Scan for the cell matching the given text and deliver its (x, y) coordinate at center. 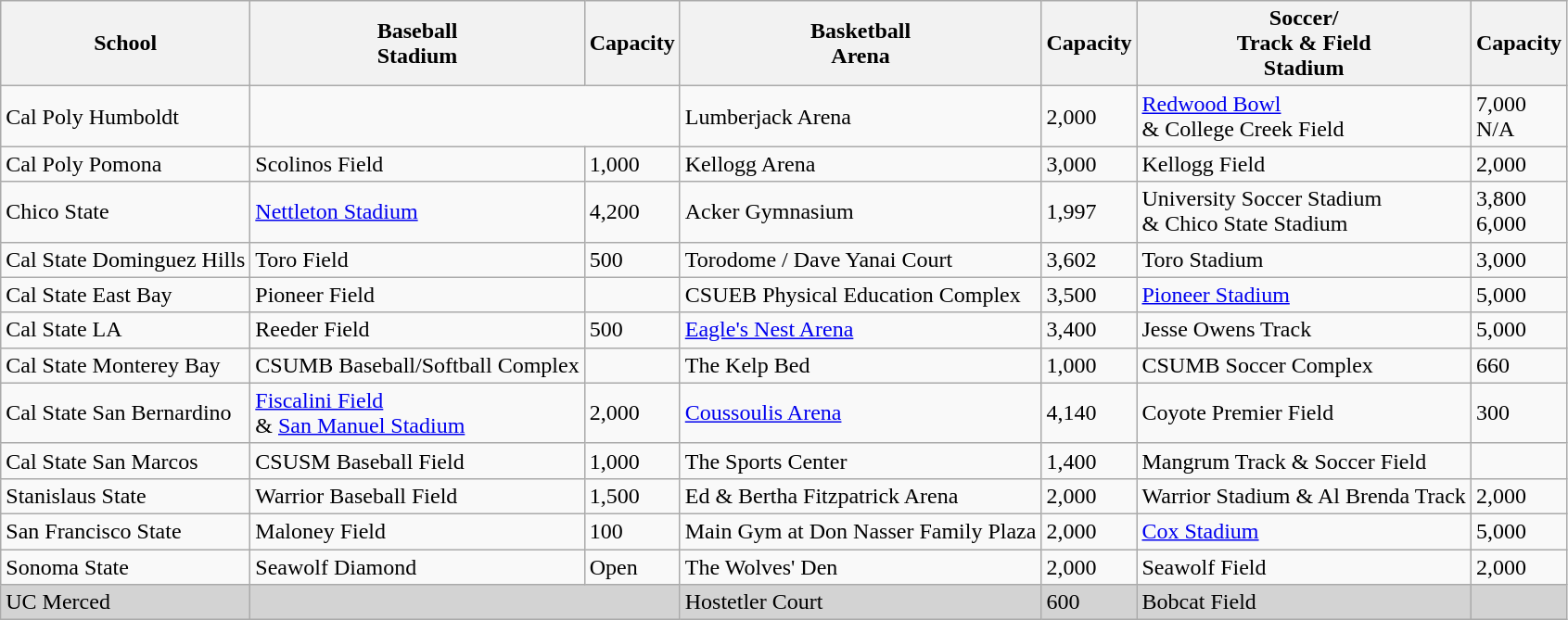
Redwood Bowl& College Creek Field (1304, 117)
School (126, 44)
The Wolves' Den (860, 566)
Scolinos Field (417, 164)
San Francisco State (126, 531)
Cal State East Bay (126, 295)
3,602 (1089, 259)
UC Merced (126, 602)
CSUEB Physical Education Complex (860, 295)
Cal State San Marcos (126, 461)
CSUMB Baseball/Softball Complex (417, 365)
Lumberjack Arena (860, 117)
BaseballStadium (417, 44)
Pioneer Stadium (1304, 295)
University Soccer Stadium& Chico State Stadium (1304, 211)
Cal State San Bernardino (126, 413)
3,400 (1089, 330)
Coyote Premier Field (1304, 413)
Pioneer Field (417, 295)
3,8006,000 (1519, 211)
Eagle's Nest Arena (860, 330)
Toro Stadium (1304, 259)
Torodome / Dave Yanai Court (860, 259)
BasketballArena (860, 44)
300 (1519, 413)
The Sports Center (860, 461)
Cal State Monterey Bay (126, 365)
Acker Gymnasium (860, 211)
Nettleton Stadium (417, 211)
Chico State (126, 211)
Jesse Owens Track (1304, 330)
7,000N/A (1519, 117)
Ed & Bertha Fitzpatrick Arena (860, 496)
Cal Poly Pomona (126, 164)
4,140 (1089, 413)
Warrior Baseball Field (417, 496)
CSUSM Baseball Field (417, 461)
600 (1089, 602)
Cox Stadium (1304, 531)
100 (632, 531)
Reeder Field (417, 330)
Stanislaus State (126, 496)
Mangrum Track & Soccer Field (1304, 461)
Seawolf Diamond (417, 566)
Kellogg Arena (860, 164)
Toro Field (417, 259)
CSUMB Soccer Complex (1304, 365)
Hostetler Court (860, 602)
1,997 (1089, 211)
Cal Poly Humboldt (126, 117)
Soccer/Track & FieldStadium (1304, 44)
1,500 (632, 496)
660 (1519, 365)
Main Gym at Don Nasser Family Plaza (860, 531)
Warrior Stadium & Al Brenda Track (1304, 496)
Bobcat Field (1304, 602)
4,200 (632, 211)
3,500 (1089, 295)
The Kelp Bed (860, 365)
Cal State LA (126, 330)
Fiscalini Field& San Manuel Stadium (417, 413)
Maloney Field (417, 531)
Open (632, 566)
Cal State Dominguez Hills (126, 259)
Coussoulis Arena (860, 413)
Seawolf Field (1304, 566)
Kellogg Field (1304, 164)
Sonoma State (126, 566)
1,400 (1089, 461)
